Locate the cell with the specified text and output its [x, y] center coordinate. 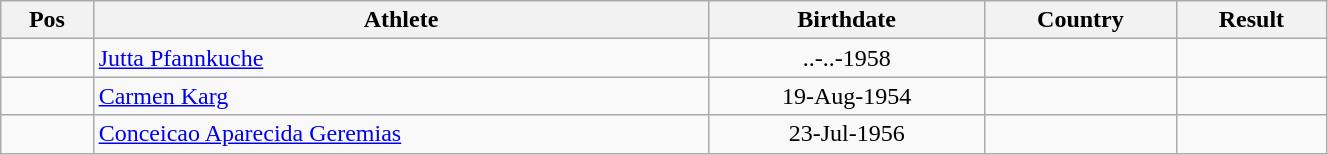
..-..-1958 [847, 58]
Country [1080, 20]
19-Aug-1954 [847, 96]
Carmen Karg [401, 96]
Result [1251, 20]
Birthdate [847, 20]
Jutta Pfannkuche [401, 58]
Conceicao Aparecida Geremias [401, 134]
23-Jul-1956 [847, 134]
Athlete [401, 20]
Pos [47, 20]
